Detect which cell encompasses the target text, then output its (x, y) center coordinate. 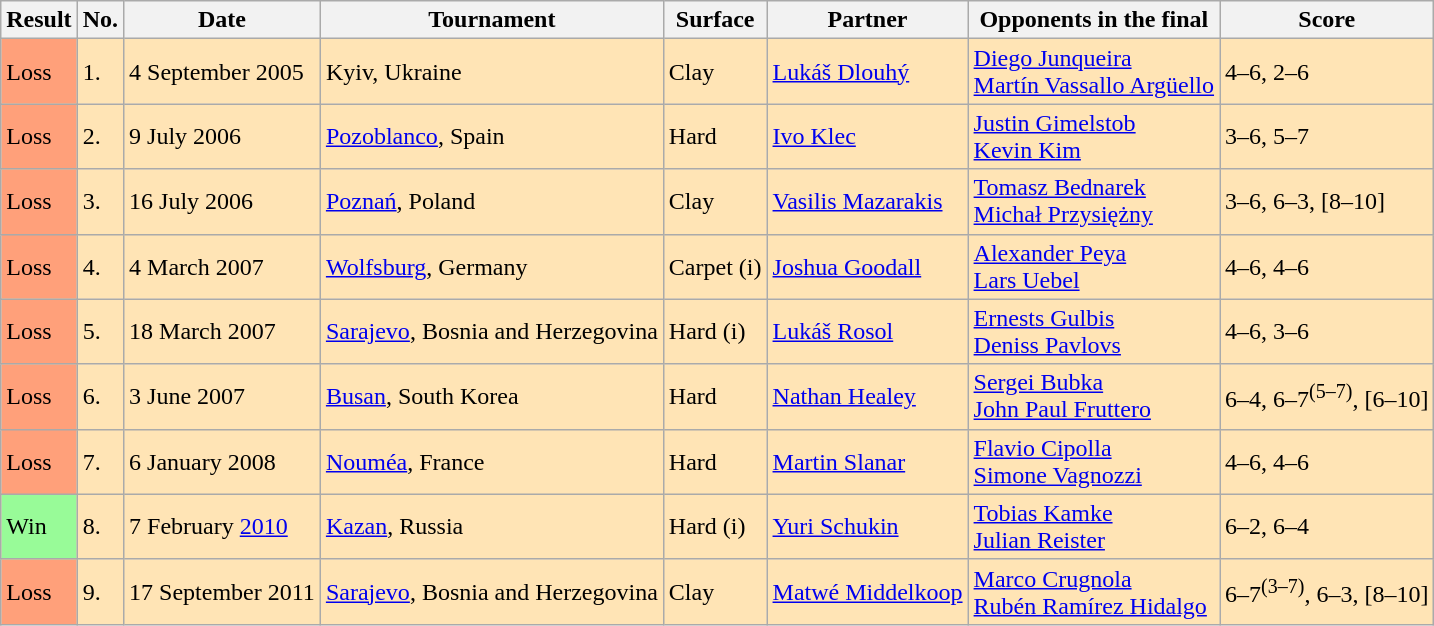
Score (1327, 20)
Wolfsburg, Germany (492, 266)
Diego Junqueira Martín Vassallo Argüello (1094, 72)
Nathan Healey (868, 396)
Marco Crugnola Rubén Ramírez Hidalgo (1094, 592)
3–6, 6–3, [8–10] (1327, 202)
Ernests Gulbis Deniss Pavlovs (1094, 332)
Joshua Goodall (868, 266)
No. (100, 20)
3 June 2007 (222, 396)
6–2, 6–4 (1327, 526)
Poznań, Poland (492, 202)
4–6, 3–6 (1327, 332)
3–6, 5–7 (1327, 136)
Flavio Cipolla Simone Vagnozzi (1094, 462)
Justin Gimelstob Kevin Kim (1094, 136)
Surface (715, 20)
1. (100, 72)
Yuri Schukin (868, 526)
6–4, 6–7(5–7), [6–10] (1327, 396)
Lukáš Rosol (868, 332)
Nouméa, France (492, 462)
6. (100, 396)
Kazan, Russia (492, 526)
4 March 2007 (222, 266)
Martin Slanar (868, 462)
5. (100, 332)
4–6, 2–6 (1327, 72)
9 July 2006 (222, 136)
Pozoblanco, Spain (492, 136)
3. (100, 202)
Busan, South Korea (492, 396)
Sergei Bubka John Paul Fruttero (1094, 396)
Tomasz Bednarek Michał Przysiężny (1094, 202)
Lukáš Dlouhý (868, 72)
2. (100, 136)
7 February 2010 (222, 526)
Opponents in the final (1094, 20)
9. (100, 592)
Result (39, 20)
16 July 2006 (222, 202)
Ivo Klec (868, 136)
6–7(3–7), 6–3, [8–10] (1327, 592)
Tobias Kamke Julian Reister (1094, 526)
Alexander Peya Lars Uebel (1094, 266)
Kyiv, Ukraine (492, 72)
8. (100, 526)
Date (222, 20)
17 September 2011 (222, 592)
6 January 2008 (222, 462)
4. (100, 266)
Partner (868, 20)
18 March 2007 (222, 332)
Vasilis Mazarakis (868, 202)
Carpet (i) (715, 266)
Win (39, 526)
Tournament (492, 20)
4 September 2005 (222, 72)
7. (100, 462)
Matwé Middelkoop (868, 592)
